Output the (X, Y) coordinate of the center of the cell containing the given text.  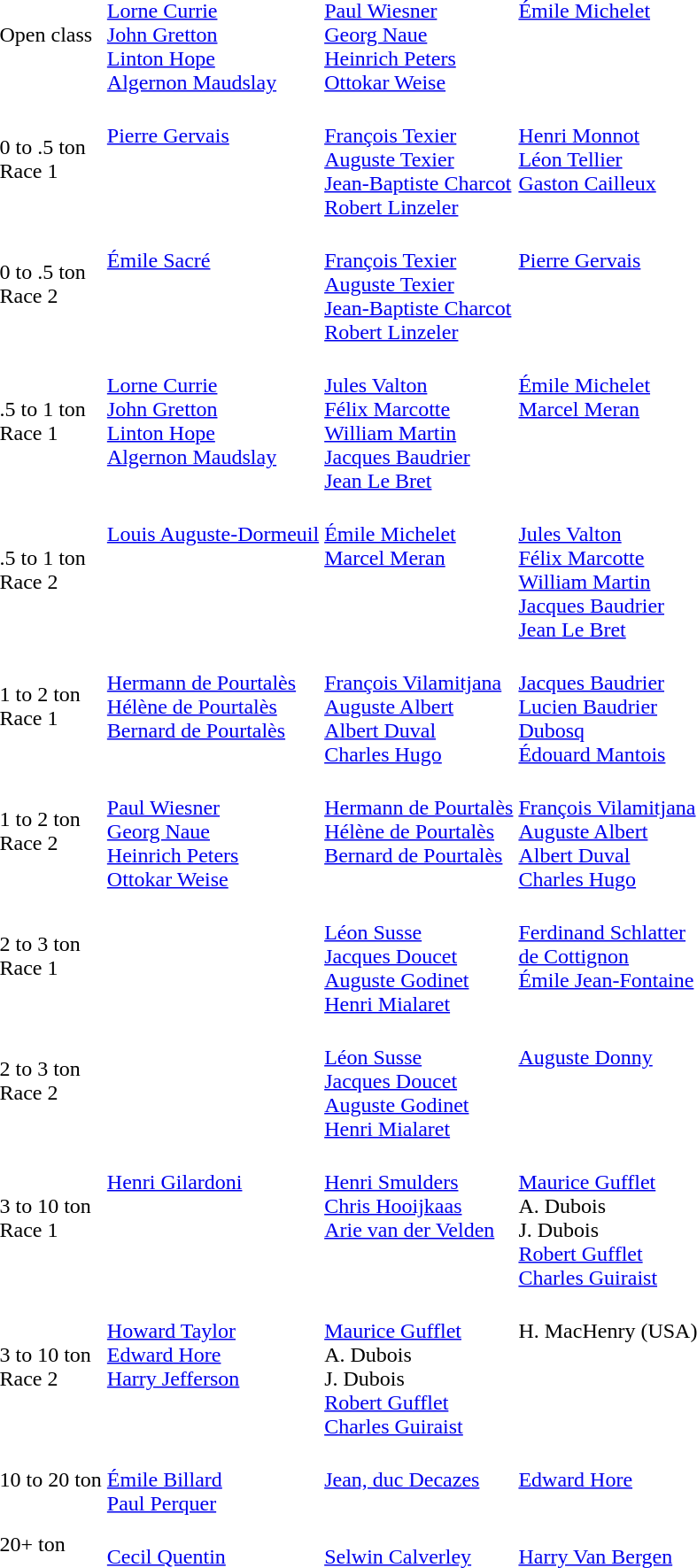
Jules ValtonFélix MarcotteWilliam MartinJacques BaudrierJean Le Bret (419, 421)
François VilamitjanaAuguste AlbertAlbert DuvalCharles Hugo (419, 707)
Pierre Gervais (213, 159)
Howard TaylorEdward HoreHarry Jefferson (213, 1367)
Henri Gilardoni (213, 1218)
Lorne CurrieJohn GrettonLinton HopeAlgernon Maudslay (213, 421)
Jean, duc Decazes (419, 1479)
Louis Auguste-Dormeuil (213, 570)
Émile MicheletMarcel Meran (419, 570)
Henri SmuldersChris HooijkaasArie van der Velden (419, 1218)
Paul WiesnerGeorg NaueHeinrich PetersOttokar Weise (213, 831)
Maurice GuffletA. DuboisJ. DuboisRobert GuffletCharles Guiraist (419, 1367)
Émile BillardPaul Perquer (213, 1479)
Émile Sacré (213, 284)
